Extract the [x, y] coordinate from the center of the cell holding the provided text.  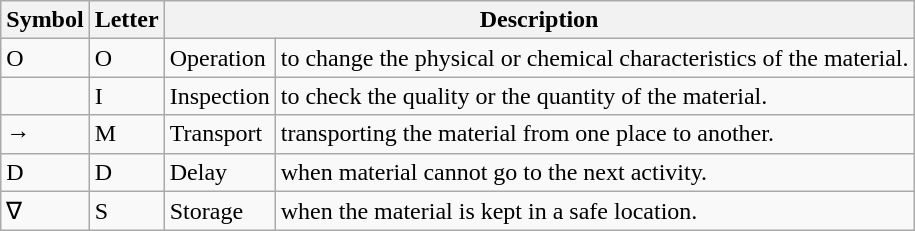
Letter [126, 20]
S [126, 211]
Ο [45, 58]
Delay [220, 172]
transporting the material from one place to another. [594, 134]
Storage [220, 211]
when material cannot go to the next activity. [594, 172]
Description [539, 20]
∇ [45, 211]
Inspection [220, 96]
Symbol [45, 20]
when the material is kept in a safe location. [594, 211]
Transport [220, 134]
→ [45, 134]
O [126, 58]
to check the quality or the quantity of the material. [594, 96]
I [126, 96]
M [126, 134]
Operation [220, 58]
to change the physical or chemical characteristics of the material. [594, 58]
